Scan for the cell matching the given text and deliver its [x, y] coordinate at center. 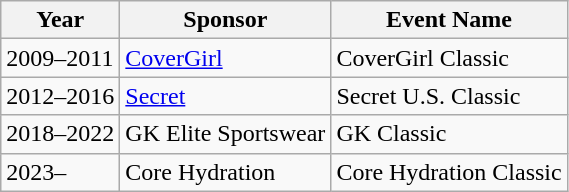
GK Classic [449, 134]
2023– [60, 172]
2009–2011 [60, 58]
CoverGirl Classic [449, 58]
CoverGirl [226, 58]
Core Hydration Classic [449, 172]
Year [60, 20]
2012–2016 [60, 96]
Core Hydration [226, 172]
Sponsor [226, 20]
Secret U.S. Classic [449, 96]
GK Elite Sportswear [226, 134]
2018–2022 [60, 134]
Event Name [449, 20]
Secret [226, 96]
